Pinpoint the cell where the given text exists, returning its (X, Y) midpoint coordinate. 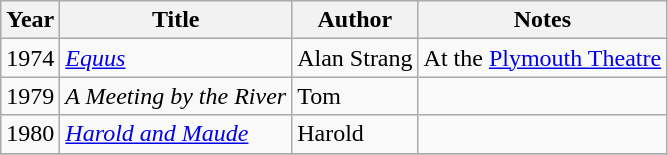
1980 (30, 134)
Alan Strang (355, 58)
Equus (176, 58)
Harold and Maude (176, 134)
Title (176, 20)
1974 (30, 58)
At the Plymouth Theatre (542, 58)
A Meeting by the River (176, 96)
Harold (355, 134)
Year (30, 20)
Tom (355, 96)
Notes (542, 20)
1979 (30, 96)
Author (355, 20)
